Provide the (X, Y) coordinate of the cell's center where the given text is located.  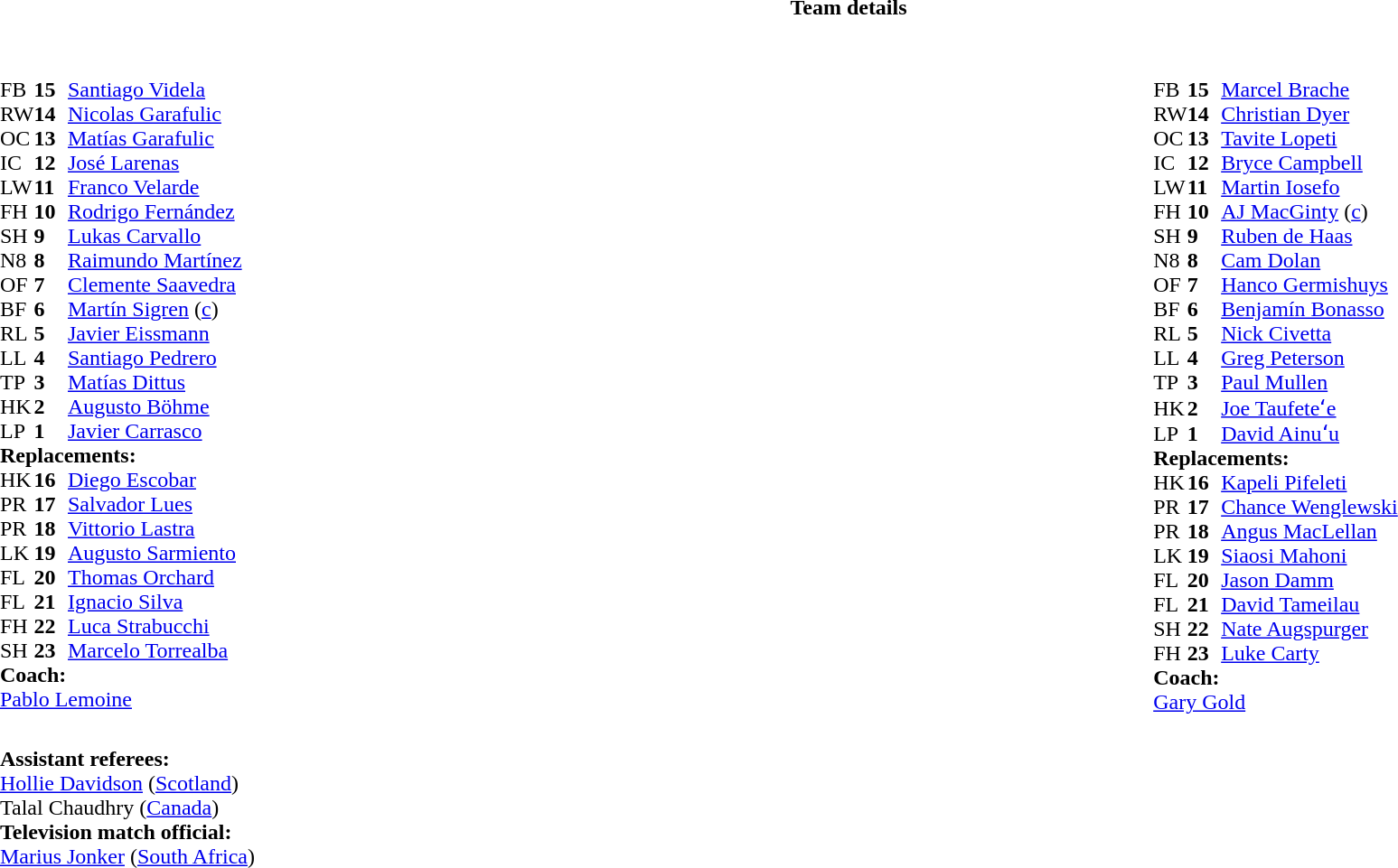
Joe Taufeteʻe (1309, 407)
Martín Sigren (c) (155, 309)
Diego Escobar (155, 481)
Augusto Böhme (155, 406)
Santiago Pedrero (155, 358)
Tavite Lopeti (1309, 139)
Angus MacLellan (1309, 531)
Ruben de Haas (1309, 237)
Martin Iosefo (1309, 188)
Matías Dittus (155, 383)
Raimundo Martínez (155, 260)
Clemente Saavedra (155, 285)
Chance Wenglewski (1309, 508)
David Ainuʻu (1309, 434)
Kapeli Pifeleti (1309, 482)
Javier Eissmann (155, 334)
Bryce Campbell (1309, 163)
Jason Damm (1309, 580)
Matías Garafulic (155, 139)
Christian Dyer (1309, 114)
Nicolas Garafulic (155, 114)
Marcelo Torrealba (155, 650)
Ignacio Silva (155, 602)
Vittorio Lastra (155, 529)
Javier Carrasco (155, 432)
Nick Civetta (1309, 334)
Greg Peterson (1309, 358)
Benjamín Bonasso (1309, 309)
Marcel Brache (1309, 90)
Luca Strabucchi (155, 627)
Paul Mullen (1309, 383)
AJ MacGinty (c) (1309, 211)
Pablo Lemoine (121, 699)
Augusto Sarmiento (155, 553)
Luke Carty (1309, 654)
Franco Velarde (155, 188)
Thomas Orchard (155, 578)
Nate Augspurger (1309, 629)
Lukas Carvallo (155, 237)
Gary Gold (1276, 703)
Rodrigo Fernández (155, 211)
Santiago Videla (155, 90)
Salvador Lues (155, 504)
José Larenas (155, 163)
Hanco Germishuys (1309, 285)
David Tameilau (1309, 605)
Siaosi Mahoni (1309, 556)
Cam Dolan (1309, 260)
